Find where the given text appears and provide that cell's center as [X, Y] coordinate. 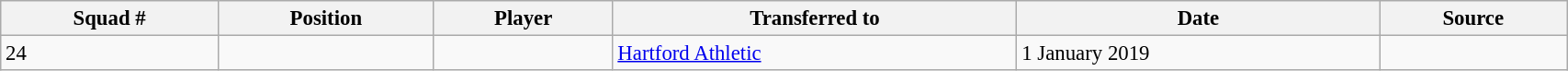
Player [524, 18]
24 [110, 53]
Hartford Athletic [815, 53]
Squad # [110, 18]
Transferred to [815, 18]
Date [1198, 18]
1 January 2019 [1198, 53]
Position [325, 18]
Source [1473, 18]
